From the cell containing the given text, extract its center point as [X, Y] coordinate. 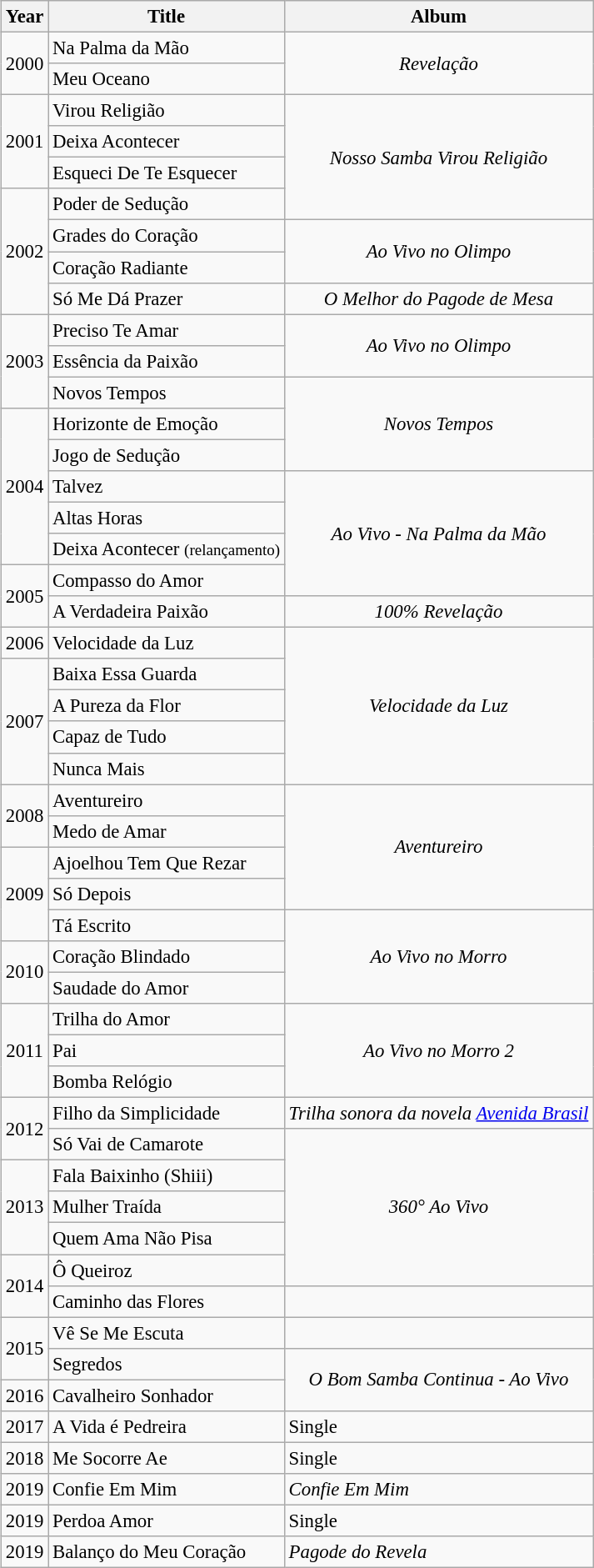
Year [25, 17]
O Bom Samba Continua - Ao Vivo [438, 1379]
O Melhor do Pagode de Mesa [438, 298]
Pagode do Revela [438, 1552]
Filho da Simplicidade [167, 1114]
Nunca Mais [167, 769]
Me Socorre Ae [167, 1458]
Medo de Amar [167, 831]
2001 [25, 142]
100% Revelação [438, 612]
Baixa Essa Guarda [167, 674]
Balanço do Meu Coração [167, 1552]
Poder de Sedução [167, 204]
Só Depois [167, 894]
Ao Vivo no Morro [438, 957]
2013 [25, 1207]
Saudade do Amor [167, 988]
A Pureza da Flor [167, 706]
Ao Vivo - Na Palma da Mão [438, 534]
Tá Escrito [167, 925]
2007 [25, 721]
2010 [25, 972]
Só Vai de Camarote [167, 1145]
Revelação [438, 63]
Esqueci De Te Esquecer [167, 173]
Altas Horas [167, 518]
Bomba Relógio [167, 1082]
2005 [25, 595]
Horizonte de Emoção [167, 423]
Coração Blindado [167, 957]
Title [167, 17]
2012 [25, 1129]
Meu Oceano [167, 79]
2004 [25, 486]
Quem Ama Não Pisa [167, 1239]
2011 [25, 1050]
Preciso Te Amar [167, 330]
2006 [25, 644]
Cavalheiro Sonhador [167, 1395]
Deixa Acontecer (relançamento) [167, 549]
Mulher Traída [167, 1207]
Compasso do Amor [167, 580]
Ô Queiroz [167, 1270]
2003 [25, 362]
Segredos [167, 1364]
Ao Vivo no Morro 2 [438, 1050]
2016 [25, 1395]
Só Me Dá Prazer [167, 298]
Caminho das Flores [167, 1301]
Fala Baixinho (Shiii) [167, 1176]
Virou Religião [167, 111]
2014 [25, 1285]
Grades do Coração [167, 236]
2009 [25, 894]
Na Palma da Mão [167, 48]
Trilha sonora da novela Avenida Brasil [438, 1114]
2008 [25, 815]
Coração Radiante [167, 268]
Capaz de Tudo [167, 737]
Trilha do Amor [167, 1019]
Nosso Samba Virou Religião [438, 158]
Essência da Paixão [167, 361]
A Vida é Pedreira [167, 1426]
Album [438, 17]
Vê Se Me Escuta [167, 1333]
2002 [25, 251]
2017 [25, 1426]
Jogo de Sedução [167, 455]
Deixa Acontecer [167, 142]
360° Ao Vivo [438, 1207]
2000 [25, 63]
2015 [25, 1349]
A Verdadeira Paixão [167, 612]
Ajoelhou Tem Que Rezar [167, 863]
Perdoa Amor [167, 1520]
2018 [25, 1458]
Talvez [167, 487]
Pai [167, 1050]
